Determine the [X, Y] coordinate at the center of the cell enclosing the given text.  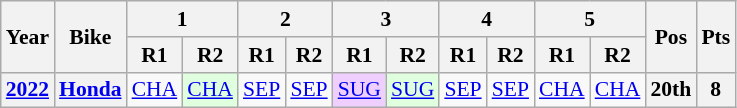
Honda [90, 90]
2022 [28, 90]
5 [590, 19]
3 [386, 19]
8 [716, 90]
20th [670, 90]
4 [486, 19]
1 [182, 19]
Year [28, 36]
2 [286, 19]
Bike [90, 36]
Pos [670, 36]
Pts [716, 36]
